Find where the given text appears and provide that cell's center as (x, y) coordinate. 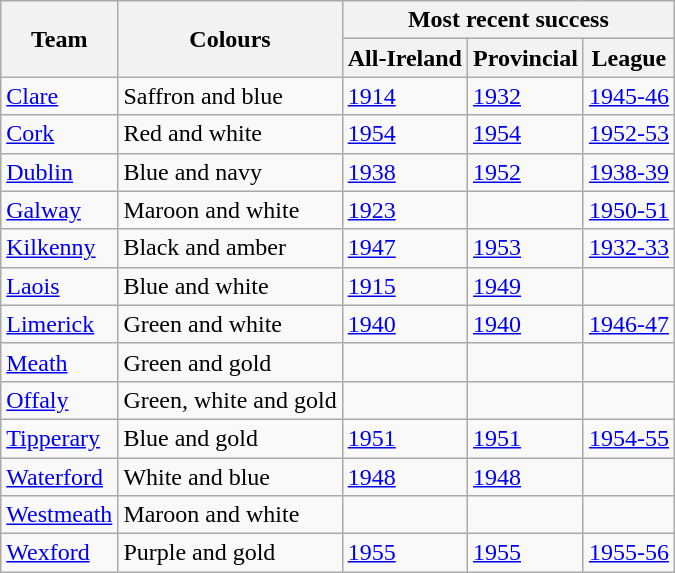
Wexford (60, 553)
Westmeath (60, 515)
Saffron and blue (230, 96)
All-Ireland (404, 58)
Team (60, 39)
1946-47 (628, 324)
Purple and gold (230, 553)
Galway (60, 210)
1938-39 (628, 172)
1952 (525, 172)
1947 (404, 248)
Offaly (60, 400)
1914 (404, 96)
Meath (60, 362)
1950-51 (628, 210)
1945-46 (628, 96)
1938 (404, 172)
Cork (60, 134)
Provincial (525, 58)
1954-55 (628, 438)
Most recent success (508, 20)
Limerick (60, 324)
1932 (525, 96)
1952-53 (628, 134)
White and blue (230, 477)
1932-33 (628, 248)
Kilkenny (60, 248)
Black and amber (230, 248)
Green, white and gold (230, 400)
1949 (525, 286)
1953 (525, 248)
1915 (404, 286)
Colours (230, 39)
Green and white (230, 324)
Laois (60, 286)
Waterford (60, 477)
1923 (404, 210)
Blue and navy (230, 172)
Red and white (230, 134)
Blue and white (230, 286)
League (628, 58)
Dublin (60, 172)
Blue and gold (230, 438)
Clare (60, 96)
Tipperary (60, 438)
1955-56 (628, 553)
Green and gold (230, 362)
